From the cell containing the given text, extract its center point as (x, y) coordinate. 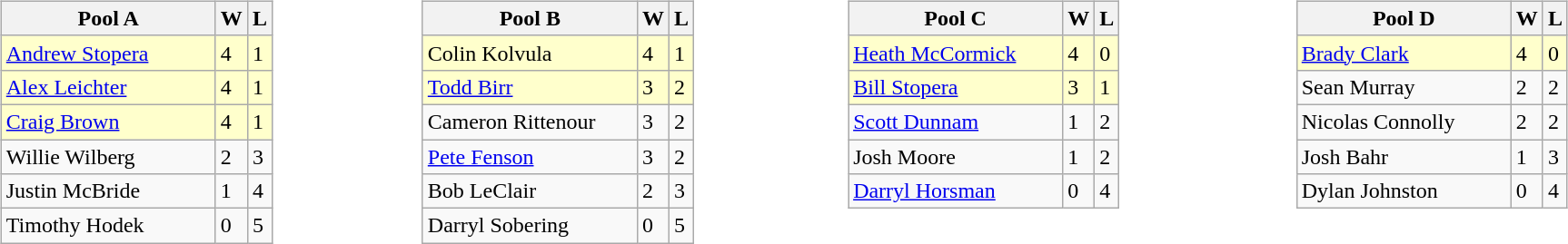
Scott Dunnam (956, 122)
Nicolas Connolly (1404, 122)
Darryl Sobering (530, 226)
Pool B (530, 18)
Andrew Stopera (108, 53)
Pool D (1404, 18)
Pool C (956, 18)
Heath McCormick (956, 53)
Colin Kolvula (530, 53)
Cameron Rittenour (530, 122)
Bob LeClair (530, 191)
Darryl Horsman (956, 191)
Josh Moore (956, 157)
Dylan Johnston (1404, 191)
Bill Stopera (956, 87)
Josh Bahr (1404, 157)
Brady Clark (1404, 53)
Justin McBride (108, 191)
Todd Birr (530, 87)
Willie Wilberg (108, 157)
Pool A (108, 18)
Timothy Hodek (108, 226)
Alex Leichter (108, 87)
Pete Fenson (530, 157)
Sean Murray (1404, 87)
Craig Brown (108, 122)
